Identify which cell holds the provided text, then report its (X, Y) central coordinate. 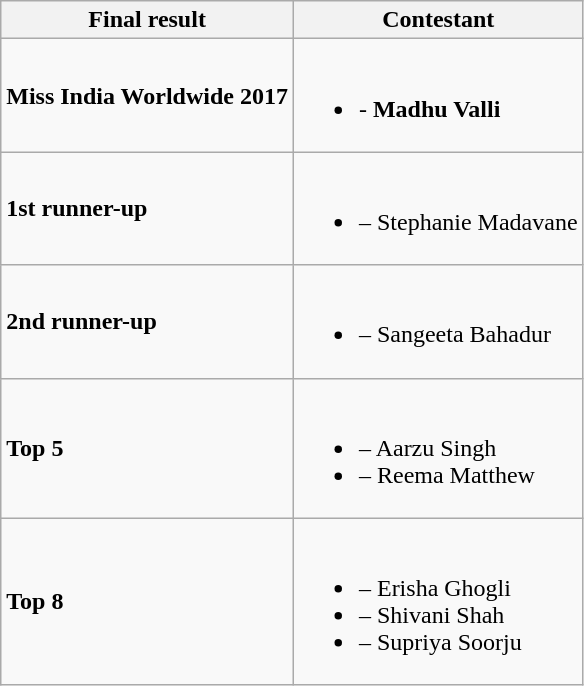
– Sangeeta Bahadur (438, 322)
Final result (148, 20)
– Erisha Ghogli – Shivani Shah – Supriya Soorju (438, 602)
1st runner-up (148, 208)
2nd runner-up (148, 322)
Miss India Worldwide 2017 (148, 96)
– Aarzu Singh – Reema Matthew (438, 448)
Top 5 (148, 448)
Top 8 (148, 602)
Contestant (438, 20)
– Stephanie Madavane (438, 208)
- Madhu Valli (438, 96)
